Provide the (X, Y) coordinate of the cell's center where the given text is located.  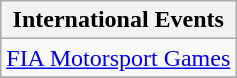
FIA Motorsport Games (118, 58)
International Events (118, 20)
